Output the (X, Y) coordinate of the center of the cell containing the given text.  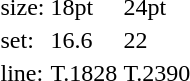
16.6 (84, 40)
